Search for the cell housing the specified text and yield its (x, y) center coordinate. 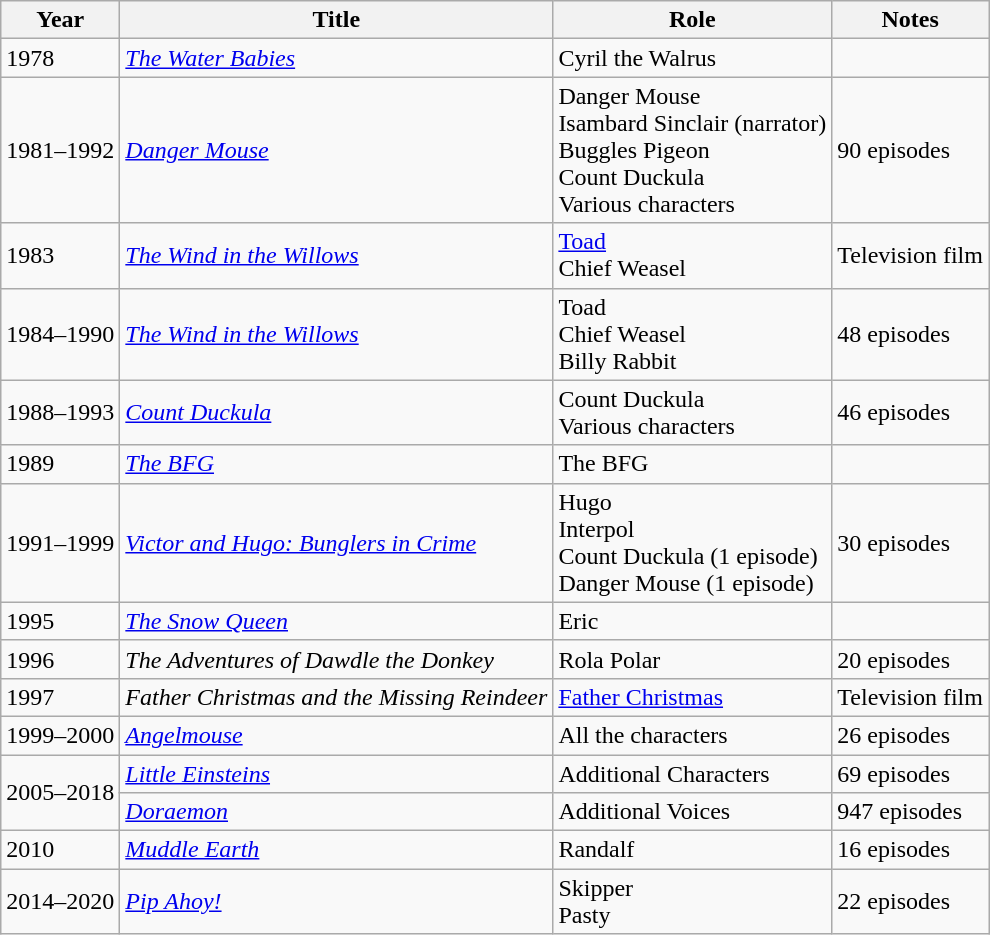
Victor and Hugo: Bunglers in Crime (336, 542)
Eric (692, 621)
Danger MouseIsambard Sinclair (narrator)Buggles PigeonCount DuckulaVarious characters (692, 150)
1988–1993 (60, 412)
Cyril the Walrus (692, 58)
Little Einsteins (336, 773)
2014–2020 (60, 902)
Father Christmas and the Missing Reindeer (336, 697)
1984–1990 (60, 334)
2010 (60, 850)
2005–2018 (60, 792)
Role (692, 20)
1989 (60, 464)
Count DuckulaVarious characters (692, 412)
Additional Characters (692, 773)
1995 (60, 621)
The Snow Queen (336, 621)
69 episodes (910, 773)
30 episodes (910, 542)
Muddle Earth (336, 850)
16 episodes (910, 850)
Notes (910, 20)
90 episodes (910, 150)
ToadChief Weasel (692, 256)
Additional Voices (692, 812)
Angelmouse (336, 735)
Pip Ahoy! (336, 902)
22 episodes (910, 902)
Year (60, 20)
48 episodes (910, 334)
Rola Polar (692, 659)
Doraemon (336, 812)
The Water Babies (336, 58)
Randalf (692, 850)
20 episodes (910, 659)
1983 (60, 256)
1981–1992 (60, 150)
1978 (60, 58)
Title (336, 20)
1991–1999 (60, 542)
1997 (60, 697)
Danger Mouse (336, 150)
All the characters (692, 735)
The Adventures of Dawdle the Donkey (336, 659)
46 episodes (910, 412)
ToadChief WeaselBilly Rabbit (692, 334)
Count Duckula (336, 412)
Father Christmas (692, 697)
HugoInterpolCount Duckula (1 episode)Danger Mouse (1 episode) (692, 542)
SkipperPasty (692, 902)
26 episodes (910, 735)
1996 (60, 659)
1999–2000 (60, 735)
947 episodes (910, 812)
